Determine the (x, y) coordinate at the center of the cell enclosing the given text.  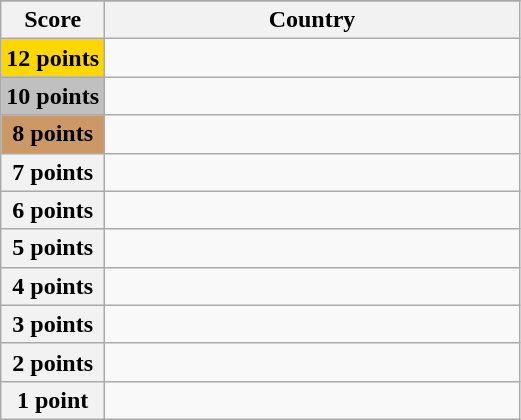
7 points (53, 172)
1 point (53, 400)
8 points (53, 134)
2 points (53, 362)
5 points (53, 248)
12 points (53, 58)
Country (312, 20)
10 points (53, 96)
6 points (53, 210)
Score (53, 20)
3 points (53, 324)
4 points (53, 286)
